Detect which cell encompasses the target text, then output its (X, Y) center coordinate. 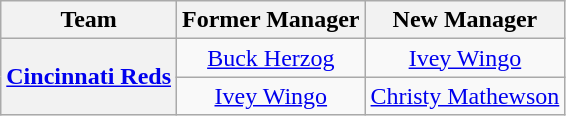
Christy Mathewson (465, 96)
Former Manager (272, 20)
New Manager (465, 20)
Team (89, 20)
Buck Herzog (272, 58)
Cincinnati Reds (89, 77)
